Output the [x, y] coordinate of the center of the cell containing the given text.  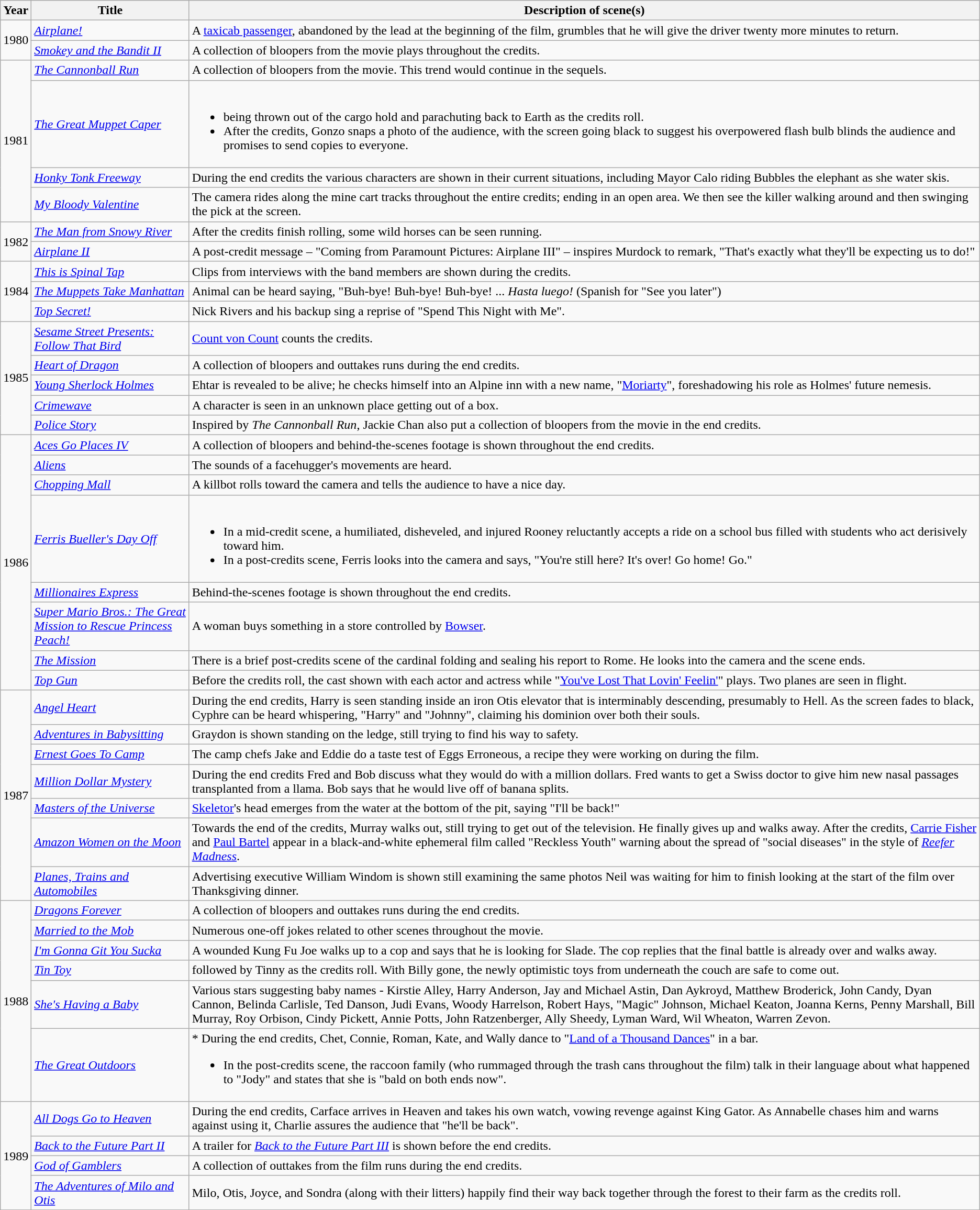
Sesame Street Presents: Follow That Bird [110, 338]
Clips from interviews with the band members are shown during the credits. [584, 271]
Description of scene(s) [584, 10]
Ehtar is revealed to be alive; he checks himself into an Alpine inn with a new name, "Moriarty", foreshadowing his role as Holmes' future nemesis. [584, 385]
The Cannonball Run [110, 70]
Skeletor's head emerges from the water at the bottom of the pit, saying "I'll be back!" [584, 808]
Dragons Forever [110, 911]
Count von Count counts the credits. [584, 338]
Chopping Mall [110, 485]
Title [110, 10]
A trailer for Back to the Future Part III is shown before the end credits. [584, 1146]
The Great Outdoors [110, 1065]
After the credits finish rolling, some wild horses can be seen running. [584, 231]
1987 [16, 795]
Top Secret! [110, 311]
Aces Go Places IV [110, 445]
1982 [16, 241]
A wounded Kung Fu Joe walks up to a cop and says that he is looking for Slade. The cop replies that the final battle is already over and walks away. [584, 950]
Airplane II [110, 251]
The Man from Snowy River [110, 231]
Numerous one-off jokes related to other scenes throughout the movie. [584, 930]
A killbot rolls toward the camera and tells the audience to have a nice day. [584, 485]
The Great Muppet Caper [110, 124]
Animal can be heard saying, "Buh-bye! Buh-bye! Buh-bye! ... Hasta luego! (Spanish for "See you later") [584, 291]
Nick Rivers and his backup sing a reprise of "Spend This Night with Me". [584, 311]
Year [16, 10]
She's Having a Baby [110, 1004]
A woman buys something in a store controlled by Bowser. [584, 626]
1988 [16, 1001]
Smokey and the Bandit II [110, 50]
1981 [16, 141]
God of Gamblers [110, 1165]
Planes, Trains and Automobiles [110, 884]
1989 [16, 1156]
Ferris Bueller's Day Off [110, 538]
Amazon Women on the Moon [110, 842]
There is a brief post-credits scene of the cardinal folding and sealing his report to Rome. He looks into the camera and the scene ends. [584, 660]
I'm Gonna Git You Sucka [110, 950]
The camp chefs Jake and Eddie do a taste test of Eggs Erroneous, a recipe they were working on during the film. [584, 754]
A character is seen in an unknown place getting out of a box. [584, 405]
Top Gun [110, 680]
Masters of the Universe [110, 808]
A collection of bloopers from the movie plays throughout the credits. [584, 50]
Ernest Goes To Camp [110, 754]
Back to the Future Part II [110, 1146]
Tin Toy [110, 970]
Heart of Dragon [110, 365]
Aliens [110, 465]
Behind-the-scenes footage is shown throughout the end credits. [584, 592]
Million Dollar Mystery [110, 781]
1980 [16, 40]
My Bloody Valentine [110, 204]
All Dogs Go to Heaven [110, 1118]
A collection of bloopers and behind-the-scenes footage is shown throughout the end credits. [584, 445]
Police Story [110, 425]
Super Mario Bros.: The Great Mission to Rescue Princess Peach! [110, 626]
This is Spinal Tap [110, 271]
A collection of bloopers from the movie. This trend would continue in the sequels. [584, 70]
Married to the Mob [110, 930]
The Muppets Take Manhattan [110, 291]
Young Sherlock Holmes [110, 385]
Honky Tonk Freeway [110, 177]
A collection of outtakes from the film runs during the end credits. [584, 1165]
followed by Tinny as the credits roll. With Billy gone, the newly optimistic toys from underneath the couch are safe to come out. [584, 970]
Airplane! [110, 30]
Graydon is shown standing on the ledge, still trying to find his way to safety. [584, 734]
Angel Heart [110, 707]
Before the credits roll, the cast shown with each actor and actress while "You've Lost That Lovin' Feelin'" plays. Two planes are seen in flight. [584, 680]
Millionaires Express [110, 592]
Crimewave [110, 405]
Adventures in Babysitting [110, 734]
1985 [16, 378]
Inspired by The Cannonball Run, Jackie Chan also put a collection of bloopers from the movie in the end credits. [584, 425]
1986 [16, 563]
Milo, Otis, Joyce, and Sondra (along with their litters) happily find their way back together through the forest to their farm as the credits roll. [584, 1193]
The sounds of a facehugger's movements are heard. [584, 465]
1984 [16, 291]
The Mission [110, 660]
The Adventures of Milo and Otis [110, 1193]
A taxicab passenger, abandoned by the lead at the beginning of the film, grumbles that he will give the driver twenty more minutes to return. [584, 30]
